Pinpoint the cell where the given text exists, returning its (x, y) midpoint coordinate. 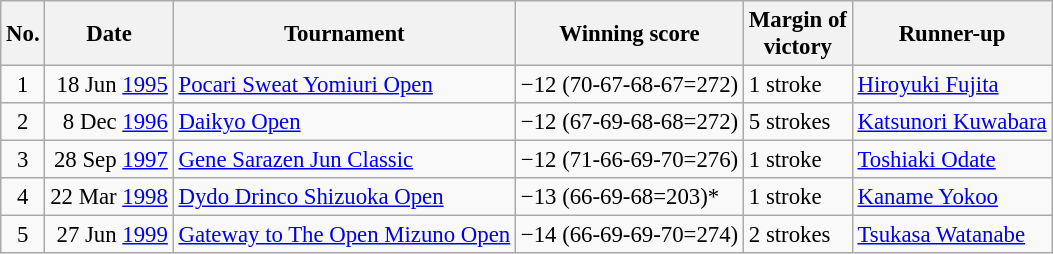
−12 (67-69-68-68=272) (630, 122)
28 Sep 1997 (109, 160)
Pocari Sweat Yomiuri Open (344, 85)
−14 (66-69-69-70=274) (630, 235)
Tournament (344, 34)
1 (23, 85)
Gene Sarazen Jun Classic (344, 160)
Daikyo Open (344, 122)
2 (23, 122)
3 (23, 160)
Dydo Drinco Shizuoka Open (344, 197)
Toshiaki Odate (952, 160)
−12 (70-67-68-67=272) (630, 85)
−13 (66-69-68=203)* (630, 197)
Runner-up (952, 34)
Date (109, 34)
22 Mar 1998 (109, 197)
Hiroyuki Fujita (952, 85)
4 (23, 197)
−12 (71-66-69-70=276) (630, 160)
5 strokes (798, 122)
Tsukasa Watanabe (952, 235)
Katsunori Kuwabara (952, 122)
Gateway to The Open Mizuno Open (344, 235)
Winning score (630, 34)
2 strokes (798, 235)
5 (23, 235)
Kaname Yokoo (952, 197)
8 Dec 1996 (109, 122)
27 Jun 1999 (109, 235)
18 Jun 1995 (109, 85)
No. (23, 34)
Margin ofvictory (798, 34)
